Locate the cell with the specified text and output its (x, y) center coordinate. 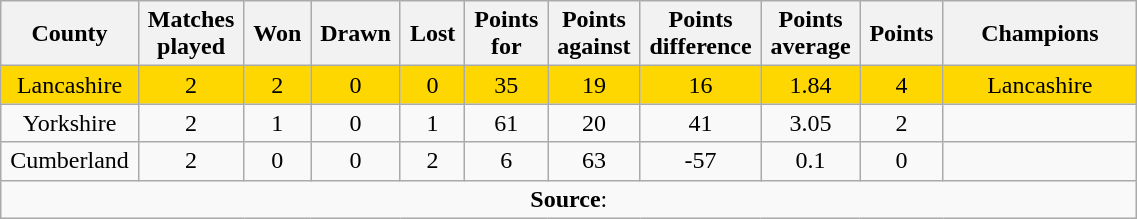
4 (902, 85)
63 (594, 161)
Won (278, 34)
3.05 (810, 123)
Points (902, 34)
-57 (700, 161)
Cumberland (70, 161)
Yorkshire (70, 123)
Points against (594, 34)
6 (506, 161)
20 (594, 123)
35 (506, 85)
61 (506, 123)
Points for (506, 34)
16 (700, 85)
Points average (810, 34)
Points difference (700, 34)
Lost (432, 34)
19 (594, 85)
Drawn (356, 34)
County (70, 34)
Matches played (191, 34)
0.1 (810, 161)
1.84 (810, 85)
41 (700, 123)
Source: (569, 199)
Champions (1040, 34)
